Return the [X, Y] coordinate for the center point of the cell that contains the specified text.  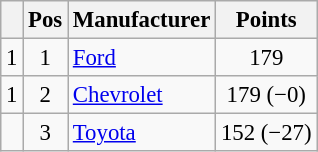
Toyota [142, 133]
179 [266, 58]
Chevrolet [142, 95]
Ford [142, 58]
2 [46, 95]
152 (−27) [266, 133]
Manufacturer [142, 20]
3 [46, 133]
Points [266, 20]
Pos [46, 20]
179 (−0) [266, 95]
